Search for the cell housing the specified text and yield its (x, y) center coordinate. 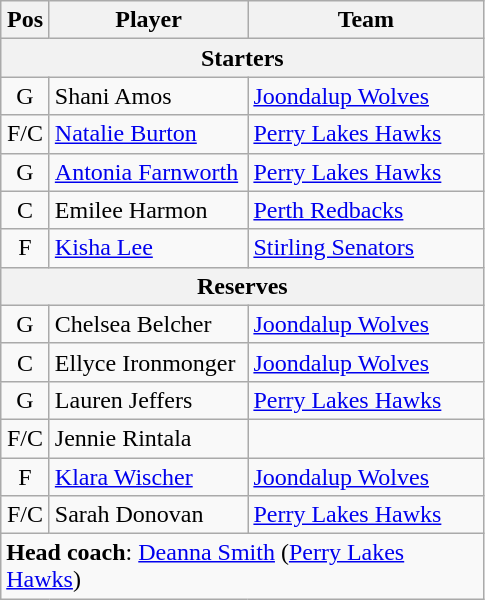
Chelsea Belcher (148, 324)
Jennie Rintala (148, 438)
Sarah Donovan (148, 515)
Perth Redbacks (366, 210)
Reserves (242, 286)
Natalie Burton (148, 134)
Antonia Farnworth (148, 172)
Lauren Jeffers (148, 400)
Team (366, 20)
Head coach: Deanna Smith (Perry Lakes Hawks) (242, 566)
Pos (26, 20)
Stirling Senators (366, 248)
Player (148, 20)
Starters (242, 58)
Ellyce Ironmonger (148, 362)
Klara Wischer (148, 477)
Kisha Lee (148, 248)
Emilee Harmon (148, 210)
Shani Amos (148, 96)
